From the cell containing the given text, extract its center point as [X, Y] coordinate. 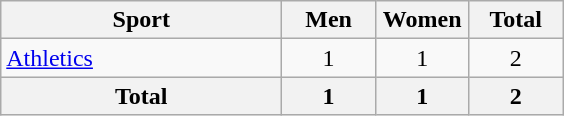
Women [422, 20]
Men [329, 20]
Athletics [142, 58]
Sport [142, 20]
